For the text-containing cell, return its midpoint in [x, y] coordinate format. 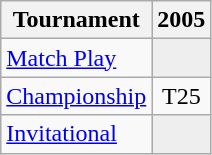
Championship [76, 96]
2005 [182, 20]
Invitational [76, 134]
Match Play [76, 58]
Tournament [76, 20]
T25 [182, 96]
